Find where the given text appears and provide that cell's center as (x, y) coordinate. 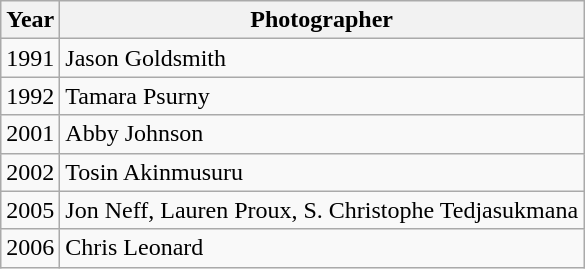
1991 (30, 58)
2006 (30, 248)
Tamara Psurny (322, 96)
Photographer (322, 20)
Abby Johnson (322, 134)
2002 (30, 172)
1992 (30, 96)
Year (30, 20)
Jason Goldsmith (322, 58)
Jon Neff, Lauren Proux, S. Christophe Tedjasukmana (322, 210)
2005 (30, 210)
2001 (30, 134)
Chris Leonard (322, 248)
Tosin Akinmusuru (322, 172)
